Scan for the cell matching the given text and deliver its (X, Y) coordinate at center. 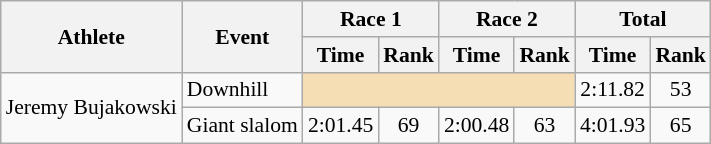
Downhill (242, 90)
2:01.45 (340, 126)
69 (408, 126)
2:00.48 (476, 126)
65 (680, 126)
Total (643, 19)
53 (680, 90)
63 (544, 126)
2:11.82 (612, 90)
Race 2 (507, 19)
4:01.93 (612, 126)
Race 1 (371, 19)
Event (242, 36)
Athlete (92, 36)
Giant slalom (242, 126)
Jeremy Bujakowski (92, 108)
